Scan for the cell matching the given text and deliver its (x, y) coordinate at center. 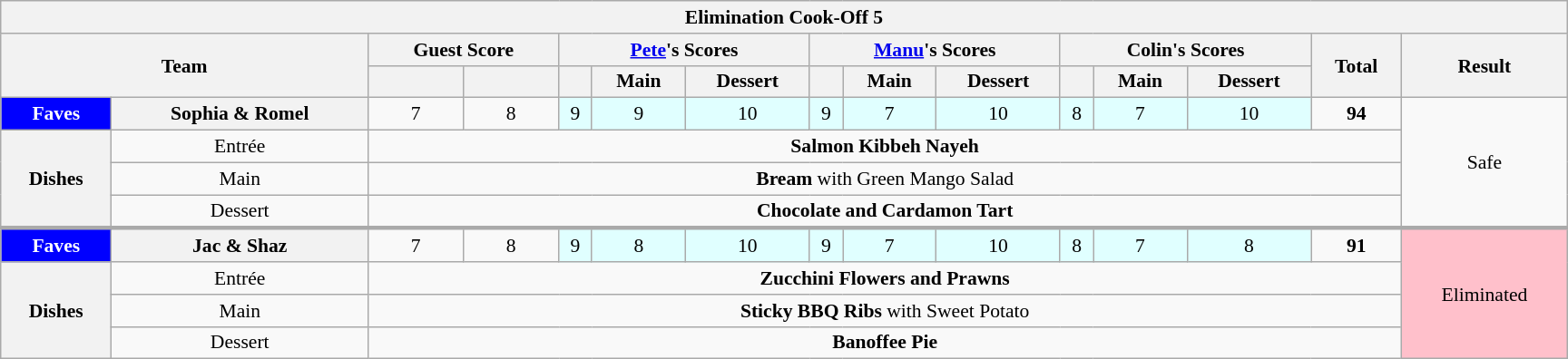
Sophia & Romel (240, 114)
Guest Score (464, 50)
94 (1357, 114)
Colin's Scores (1185, 50)
Banoffee Pie (886, 343)
Result (1485, 65)
Salmon Kibbeh Nayeh (886, 147)
Team (185, 65)
Sticky BBQ Ribs with Sweet Potato (886, 311)
Eliminated (1485, 294)
Zucchini Flowers and Prawns (886, 278)
Bream with Green Mango Salad (886, 179)
Chocolate and Cardamon Tart (886, 212)
91 (1357, 245)
Elimination Cook-Off 5 (784, 17)
Total (1357, 65)
Jac & Shaz (240, 245)
Pete's Scores (684, 50)
Manu's Scores (935, 50)
Safe (1485, 163)
